Capture the cell that displays the provided text and extract its [x, y] central coordinate. 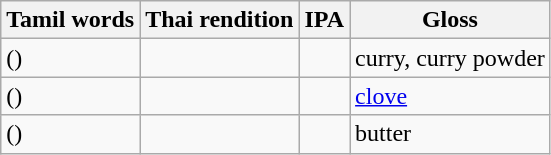
Gloss [450, 20]
curry, curry powder [450, 58]
IPA [324, 20]
clove [450, 96]
Thai rendition [220, 20]
butter [450, 134]
Tamil words [70, 20]
